Return the (x, y) coordinate for the center point of the cell that contains the specified text.  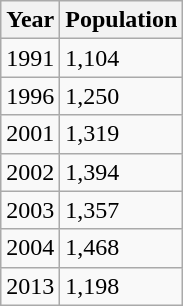
2013 (30, 286)
1991 (30, 58)
2004 (30, 248)
Year (30, 20)
1,319 (122, 134)
1,357 (122, 210)
1,394 (122, 172)
1,104 (122, 58)
2003 (30, 210)
2001 (30, 134)
2002 (30, 172)
1,250 (122, 96)
1,468 (122, 248)
1996 (30, 96)
1,198 (122, 286)
Population (122, 20)
